For the text-containing cell, return its midpoint in [x, y] coordinate format. 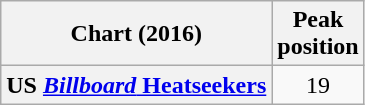
19 [318, 85]
Peakposition [318, 34]
Chart (2016) [136, 34]
US Billboard Heatseekers [136, 85]
